For the text-containing cell, return its midpoint in (X, Y) coordinate format. 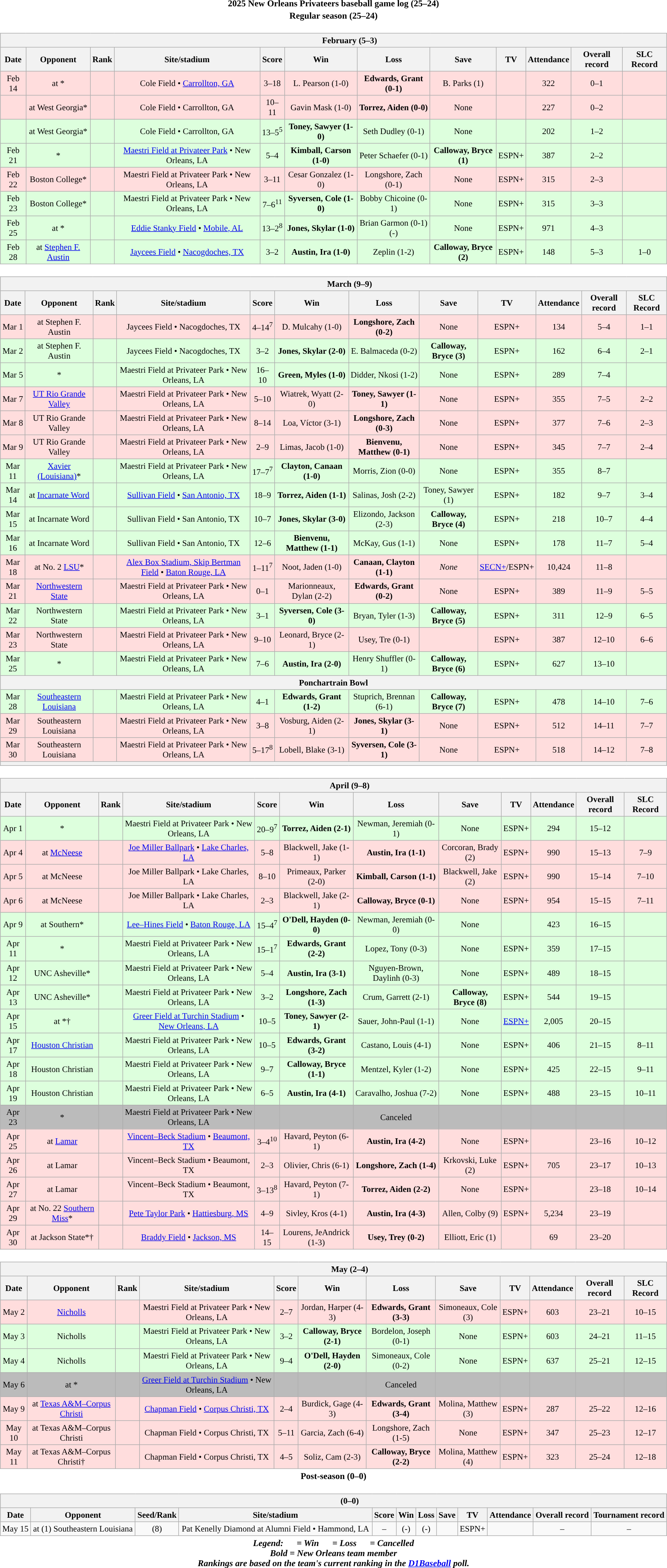
Soliz, Cam (2-3) (332, 1457)
Noot, Jaden (1-0) (312, 567)
16–15 (600, 925)
Mar 23 (13, 640)
69 (553, 1238)
Loa, Víctor (3-1) (312, 423)
Mar 14 (13, 495)
Torrez, Aiden (2-2) (396, 1189)
202 (549, 132)
12–9 (604, 615)
Mar 7 (13, 399)
Gavin Mask (1-0) (321, 107)
8–14 (262, 423)
Calloway, Bryce (0-1) (396, 900)
Toney, Sawyer (1-0) (321, 132)
at (1) Southeastern Louisiana (83, 1529)
Apr 27 (13, 1189)
L. Pearson (1-0) (321, 83)
Clayton, Canaan (1-0) (312, 471)
162 (559, 351)
Bordelon, Joseph (0-1) (401, 1336)
Jones, Skylar (1-0) (321, 228)
May 10 (14, 1433)
Calloway, Bryce (4) (449, 519)
23–18 (600, 1189)
May 11 (14, 1457)
Bienvenu, Matthew (0-1) (384, 447)
Torrez, Aiden (2-1) (316, 828)
Braddy Field • Jackson, MS (188, 1238)
Mar 5 (13, 375)
Usey, Tre (0-1) (384, 640)
Jones, Skylar (2-0) (312, 351)
218 (559, 519)
15–13 (600, 853)
Apr 1 (13, 828)
May 2 (14, 1312)
Green, Myles (1-0) (312, 375)
4–147 (262, 327)
Toney, Sawyer (1-1) (384, 399)
Jordan, Harper (4-3) (332, 1312)
Austin, Ira (2-0) (312, 664)
Austin, Ira (4-2) (396, 1141)
16–10 (262, 375)
5–8 (267, 853)
Feb 22 (13, 179)
at *† (63, 1021)
Mar 28 (13, 702)
1–1 (647, 327)
10–15 (645, 1312)
Austin, Ira (1-0) (321, 252)
322 (549, 83)
512 (559, 725)
2,005 (553, 1021)
423 (553, 925)
Bienvenu, Matthew (1-1) (312, 543)
Sivley, Kros (4-1) (316, 1213)
Mar 1 (13, 327)
3–3 (597, 203)
10–14 (645, 1189)
Longshore, Zach (1-3) (316, 997)
Mentzel, Kyler (1-2) (396, 1069)
134 (559, 327)
B. Parks (1) (463, 83)
3–4 (647, 495)
Austin, Ira (3-1) (316, 973)
McKay, Gus (1-1) (384, 543)
Crum, Garrett (2-1) (396, 997)
Mar 11 (13, 471)
14–12 (604, 750)
3–138 (267, 1189)
Blackwell, Jake (1-1) (316, 853)
Elizondo, Jackson (2-3) (384, 519)
289 (559, 375)
Elliott, Eric (1) (470, 1238)
11–9 (604, 591)
23–21 (600, 1312)
Calloway, Bryce (6) (449, 664)
15–15 (600, 900)
323 (553, 1457)
Blackwell, Jake (2-1) (316, 900)
5–178 (262, 750)
Longshore, Zach (1-4) (396, 1165)
Lopez, Tony (0-3) (396, 949)
15–12 (600, 828)
7–11 (645, 900)
Mar 18 (13, 567)
at No. 2 LSU* (59, 567)
5–5 (647, 591)
Mar 2 (13, 351)
488 (553, 1093)
Kimball, Carson (1-0) (321, 156)
Salinas, Josh (2-2) (384, 495)
9–4 (287, 1361)
9–11 (645, 1069)
Syversen, Cole (1-0) (321, 203)
Limas, Jacob (1-0) (312, 447)
17–15 (600, 949)
18–9 (262, 495)
Leonard, Bryce (2-1) (312, 640)
Calloway, Bryce (2-2) (401, 1457)
(8) (157, 1529)
Burdick, Gage (4-3) (332, 1408)
Olivier, Chris (6-1) (316, 1165)
7–10 (645, 877)
Havard, Peyton (7-1) (316, 1189)
17–77 (262, 471)
Nguyen-Brown, Daylinh (0-3) (396, 973)
13–55 (272, 132)
8–10 (267, 877)
Toney, Sawyer (2-1) (316, 1021)
Bryan, Tyler (1-3) (384, 615)
8–11 (645, 1045)
23–15 (600, 1093)
Pete Taylor Park • Hattiesburg, MS (188, 1213)
7–5 (604, 399)
Brian Garmon (0-1) (-) (394, 228)
0–2 (597, 107)
Apr 18 (13, 1069)
Newman, Jeremiah (0-0) (396, 925)
1–2 (597, 132)
24–21 (600, 1336)
7–9 (645, 853)
Kimball, Carson (1-1) (396, 877)
Lourens, JeAndrick (1-3) (316, 1238)
11–7 (604, 543)
May 3 (14, 1336)
489 (553, 973)
Longshore, Zach (1-5) (401, 1433)
2–1 (647, 351)
(0–0) (333, 1501)
Apr 23 (13, 1117)
Eddie Stanky Field • Mobile, AL (187, 228)
Mar 22 (13, 615)
3–410 (267, 1141)
Krkovski, Luke (2) (470, 1165)
Didder, Nkosi (1-2) (384, 375)
Molina, Matthew (4) (468, 1457)
Feb 14 (13, 83)
4–5 (287, 1457)
Calloway, Bryce (3) (449, 351)
Newman, Jeremiah (0-1) (396, 828)
at Texas A&M–Corpus Christi† (71, 1457)
Xavier (Louisiana)* (59, 471)
10–12 (645, 1141)
627 (559, 664)
May 9 (14, 1408)
25–22 (600, 1408)
Apr 13 (13, 997)
12–15 (645, 1361)
Tournament record (629, 1515)
Morris, Zion (0-0) (384, 471)
311 (559, 615)
148 (549, 252)
Simoneaux, Cole (0-2) (401, 1361)
6–6 (647, 640)
Apr 26 (13, 1165)
Edwards, Grant (3-3) (401, 1312)
Syversen, Cole (3-0) (312, 615)
Canaan, Clayton (1-1) (384, 567)
227 (549, 107)
Longshore, Zach (0-3) (384, 423)
Mar 21 (13, 591)
at No. 22 Southern Miss* (63, 1213)
Peter Schaefer (0-1) (394, 156)
25–23 (600, 1433)
Cesar Gonzalez (1-0) (321, 179)
Calloway, Bryce (8) (470, 997)
23–19 (600, 1213)
Castano, Louis (4-1) (396, 1045)
11–8 (604, 567)
12–16 (645, 1408)
Lee–Hines Field • Baton Rouge, LA (188, 925)
Jones, Skylar (3-1) (384, 725)
Syversen, Cole (3-1) (384, 750)
12–10 (604, 640)
Apr 19 (13, 1093)
406 (553, 1045)
O'Dell, Hayden (2-0) (332, 1361)
Stuprich, Brennan (6-1) (384, 702)
Mar 8 (13, 423)
478 (559, 702)
Calloway, Bryce (7) (449, 702)
7–611 (272, 203)
178 (559, 543)
Longshore, Zach (0-2) (384, 327)
Apr 4 (13, 853)
21–15 (600, 1045)
8–7 (604, 471)
Calloway, Bryce (1-1) (316, 1069)
Seth Dudley (0-1) (394, 132)
O'Dell, Hayden (0-0) (316, 925)
705 (553, 1165)
Edwards, Grant (1-2) (312, 702)
544 (553, 997)
15–17 (267, 949)
at Southern* (63, 925)
10,424 (559, 567)
3–8 (262, 725)
9–10 (262, 640)
Calloway, Bryce (1) (463, 156)
Apr 29 (13, 1213)
287 (553, 1408)
Edwards, Grant (0-1) (394, 83)
377 (559, 423)
Mar 16 (13, 543)
Edwards, Grant (3-2) (316, 1045)
14–11 (604, 725)
Mar 30 (13, 750)
12–18 (645, 1457)
5–3 (597, 252)
Blackwell, Jake (2) (470, 877)
14–10 (604, 702)
425 (553, 1069)
19–15 (600, 997)
February (5–3) (333, 40)
2–7 (287, 1312)
359 (553, 949)
Usey, Trey (0-2) (396, 1238)
15–14 (600, 877)
Apr 6 (13, 900)
Mar 9 (13, 447)
Sauer, John-Paul (1-1) (396, 1021)
954 (553, 900)
Calloway, Bryce (5) (449, 615)
Toney, Sawyer (1) (449, 495)
6–4 (604, 351)
12–6 (262, 543)
23–20 (600, 1238)
Apr 9 (13, 925)
5–11 (287, 1433)
at Jackson State*† (63, 1238)
Feb 23 (13, 203)
294 (553, 828)
May 4 (14, 1361)
345 (559, 447)
13–28 (272, 228)
D. Mulcahy (1-0) (312, 327)
3–1 (262, 615)
Mar 15 (13, 519)
Mar 25 (13, 664)
15–47 (267, 925)
Henry Shuffler (0-1) (384, 664)
971 (549, 228)
23–17 (600, 1165)
182 (559, 495)
Havard, Peyton (6-1) (316, 1141)
Primeaux, Parker (2-0) (316, 877)
Apr 5 (13, 877)
Bobby Chicoine (0-1) (394, 203)
May (2–4) (333, 1269)
Molina, Matthew (3) (468, 1408)
4–9 (267, 1213)
Simoneaux, Cole (3) (468, 1312)
Torrez, Aiden (1-1) (312, 495)
Vosburg, Aiden (2-1) (312, 725)
20–15 (600, 1021)
5–10 (262, 399)
1–0 (645, 252)
4–1 (262, 702)
22–15 (600, 1069)
SECN+/ESPN+ (507, 567)
Apr 15 (13, 1021)
389 (559, 591)
4–3 (597, 228)
Edwards, Grant (3-4) (401, 1408)
Apr 25 (13, 1141)
4–4 (647, 519)
Seed/Rank (157, 1515)
12–17 (645, 1433)
Alex Box Stadium, Skip Bertman Field • Baton Rouge, LA (183, 567)
347 (553, 1433)
Apr 17 (13, 1045)
Lobell, Blake (3-1) (312, 750)
March (9–9) (333, 284)
Apr 12 (13, 973)
25–24 (600, 1457)
1–117 (262, 567)
11–15 (645, 1336)
Longshore, Zach (0-1) (394, 179)
Austin, Ira (4-3) (396, 1213)
Austin, Ira (4-1) (316, 1093)
7–4 (604, 375)
May 6 (14, 1384)
518 (559, 750)
18–15 (600, 973)
Garcia, Zach (6-4) (332, 1433)
Ponchartrain Bowl (333, 683)
Mar 29 (13, 725)
25–21 (600, 1361)
Feb 21 (13, 156)
Corcoran, Brady (2) (470, 853)
Edwards, Grant (0-2) (384, 591)
637 (553, 1361)
May 15 (16, 1529)
Austin, Ira (1-1) (396, 853)
3–11 (272, 179)
Caravalho, Joshua (7-2) (396, 1093)
14–15 (267, 1238)
7–8 (647, 750)
Torrez, Aiden (0-0) (394, 107)
20–97 (267, 828)
Zeplin (1-2) (394, 252)
Feb 25 (13, 228)
Pat Kenelly Diamond at Alumni Field • Hammond, LA (275, 1529)
Wiatrek, Wyatt (2-0) (312, 399)
13–10 (604, 664)
23–16 (600, 1141)
Feb 28 (13, 252)
Calloway, Bryce (2-1) (332, 1336)
Edwards, Grant (2-2) (316, 949)
3–18 (272, 83)
E. Balmaceda (0-2) (384, 351)
Allen, Colby (9) (470, 1213)
April (9–8) (333, 785)
Marionneaux, Dylan (2-2) (312, 591)
Apr 11 (13, 949)
10–13 (645, 1165)
Jones, Skylar (3-0) (312, 519)
2–9 (262, 447)
5,234 (553, 1213)
Apr 30 (13, 1238)
Calloway, Bryce (2) (463, 252)
